Determine the [x, y] coordinate at the center of the cell enclosing the given text.  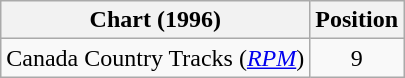
Canada Country Tracks (RPM) [156, 58]
Chart (1996) [156, 20]
9 [357, 58]
Position [357, 20]
